Detect which cell encompasses the target text, then output its (X, Y) center coordinate. 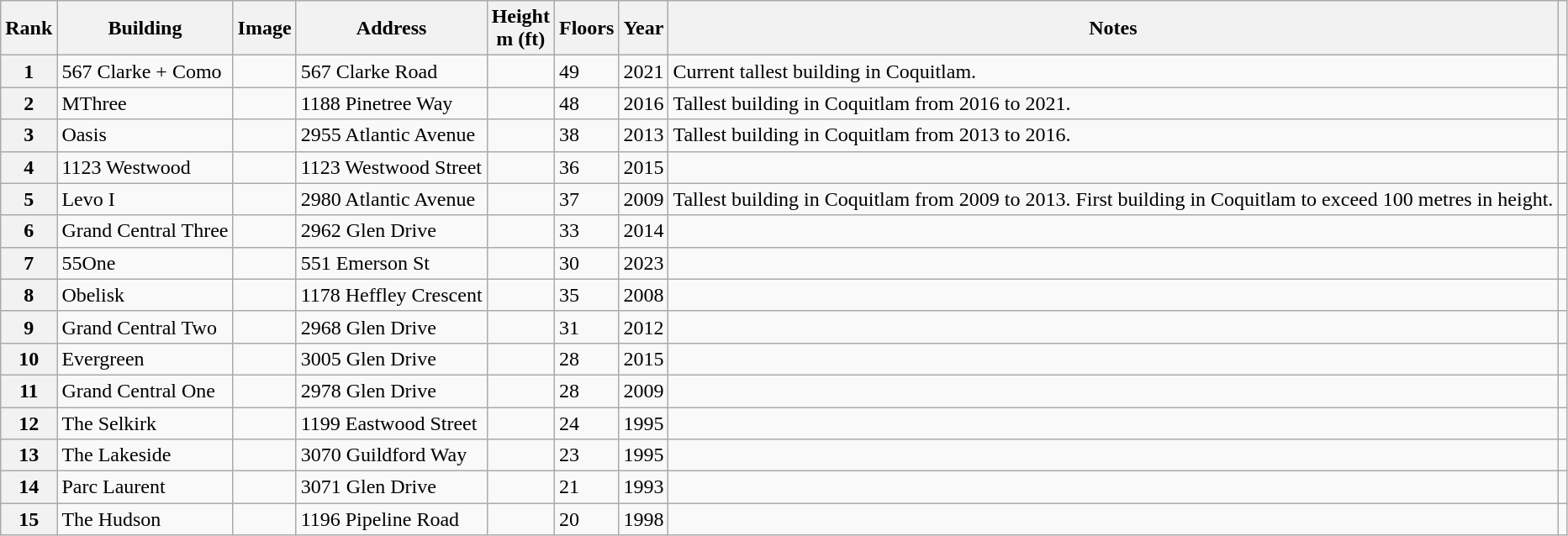
15 (29, 519)
Obelisk (145, 295)
567 Clarke + Como (145, 71)
3071 Glen Drive (392, 487)
35 (586, 295)
8 (29, 295)
11 (29, 391)
1199 Eastwood Street (392, 423)
4 (29, 167)
31 (586, 327)
2021 (644, 71)
7 (29, 263)
Tallest building in Coquitlam from 2013 to 2016. (1113, 135)
Address (392, 29)
1178 Heffley Crescent (392, 295)
21 (586, 487)
2016 (644, 103)
37 (586, 199)
Floors (586, 29)
9 (29, 327)
1998 (644, 519)
30 (586, 263)
2012 (644, 327)
1188 Pinetree Way (392, 103)
48 (586, 103)
Image (264, 29)
567 Clarke Road (392, 71)
Tallest building in Coquitlam from 2009 to 2013. First building in Coquitlam to exceed 100 metres in height. (1113, 199)
14 (29, 487)
2008 (644, 295)
Grand Central Three (145, 231)
Year (644, 29)
Notes (1113, 29)
Tallest building in Coquitlam from 2016 to 2021. (1113, 103)
Building (145, 29)
6 (29, 231)
Evergreen (145, 359)
Oasis (145, 135)
Levo I (145, 199)
2962 Glen Drive (392, 231)
55One (145, 263)
The Hudson (145, 519)
Height m (ft) (520, 29)
36 (586, 167)
2955 Atlantic Avenue (392, 135)
1 (29, 71)
23 (586, 455)
13 (29, 455)
Parc Laurent (145, 487)
12 (29, 423)
The Selkirk (145, 423)
2 (29, 103)
3070 Guildford Way (392, 455)
2980 Atlantic Avenue (392, 199)
551 Emerson St (392, 263)
20 (586, 519)
24 (586, 423)
1123 Westwood Street (392, 167)
33 (586, 231)
3 (29, 135)
2013 (644, 135)
2978 Glen Drive (392, 391)
Grand Central Two (145, 327)
The Lakeside (145, 455)
MThree (145, 103)
49 (586, 71)
Grand Central One (145, 391)
38 (586, 135)
2968 Glen Drive (392, 327)
3005 Glen Drive (392, 359)
10 (29, 359)
Current tallest building in Coquitlam. (1113, 71)
2023 (644, 263)
2014 (644, 231)
1196 Pipeline Road (392, 519)
1993 (644, 487)
1123 Westwood (145, 167)
5 (29, 199)
Rank (29, 29)
